For the text-containing cell, return its midpoint in [x, y] coordinate format. 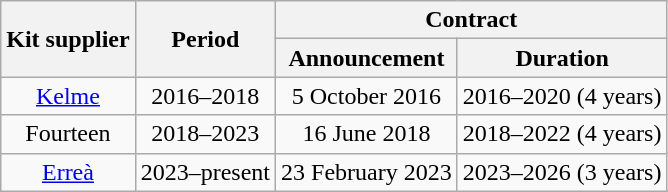
2023–present [205, 172]
23 February 2023 [367, 172]
Kit supplier [68, 39]
Announcement [367, 58]
2023–2026 (3 years) [562, 172]
2018–2022 (4 years) [562, 134]
16 June 2018 [367, 134]
Fourteen [68, 134]
5 October 2016 [367, 96]
Contract [472, 20]
2016–2018 [205, 96]
Duration [562, 58]
Erreà [68, 172]
2016–2020 (4 years) [562, 96]
2018–2023 [205, 134]
Period [205, 39]
Kelme [68, 96]
